Search for the cell housing the specified text and yield its (X, Y) center coordinate. 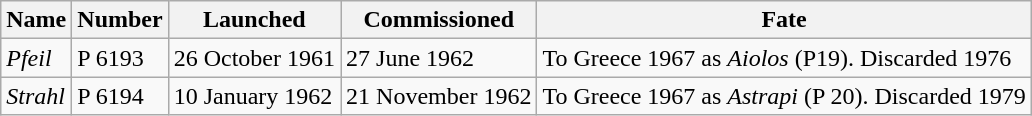
To Greece 1967 as Astrapi (P 20). Discarded 1979 (784, 96)
Launched (254, 20)
Pfeil (36, 58)
Commissioned (439, 20)
P 6193 (120, 58)
21 November 1962 (439, 96)
Strahl (36, 96)
To Greece 1967 as Aiolos (P19). Discarded 1976 (784, 58)
Fate (784, 20)
26 October 1961 (254, 58)
10 January 1962 (254, 96)
Number (120, 20)
27 June 1962 (439, 58)
P 6194 (120, 96)
Name (36, 20)
